Scan for the cell matching the given text and deliver its [x, y] coordinate at center. 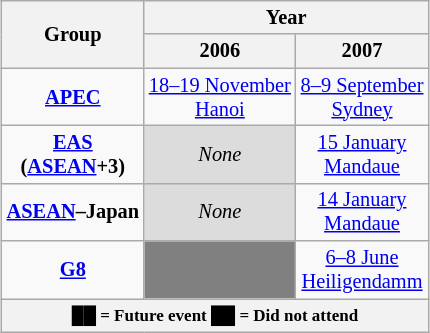
8–9 September Sydney [362, 97]
14 January Mandaue [362, 212]
G8 [73, 270]
██ = Future event ██ = Did not attend [216, 315]
6–8 June Heiligendamm [362, 270]
18–19 November Hanoi [220, 97]
EAS(ASEAN+3) [73, 154]
2007 [362, 51]
Year [286, 17]
15 January Mandaue [362, 154]
ASEAN–Japan [73, 212]
APEC [73, 97]
Group [73, 34]
2006 [220, 51]
